Provide the [X, Y] coordinate of the cell's center where the given text is located.  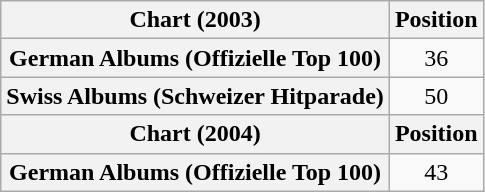
50 [436, 96]
Chart (2004) [196, 134]
43 [436, 172]
36 [436, 58]
Chart (2003) [196, 20]
Swiss Albums (Schweizer Hitparade) [196, 96]
